Detect which cell encompasses the target text, then output its (x, y) center coordinate. 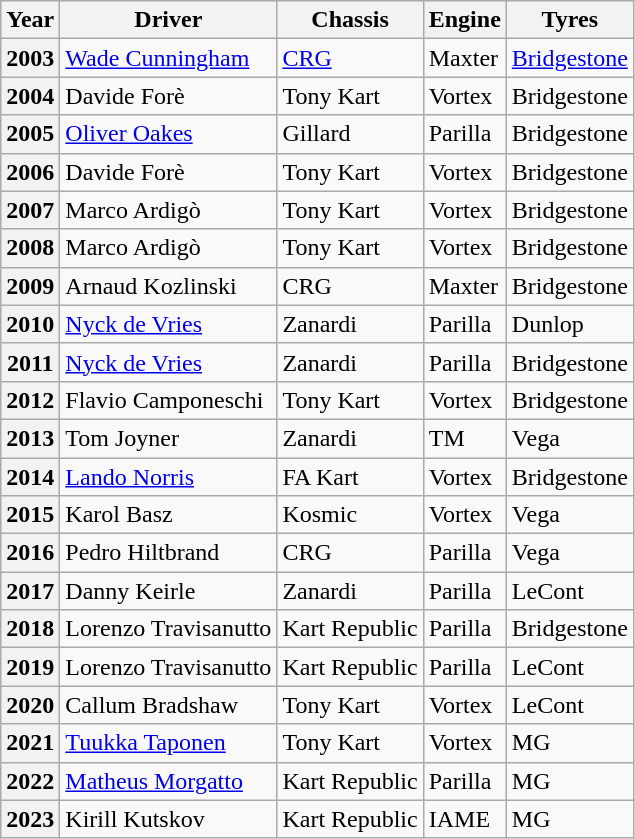
Tom Joyner (168, 438)
2023 (30, 819)
2003 (30, 58)
Engine (464, 20)
Year (30, 20)
Pedro Hiltbrand (168, 553)
2019 (30, 667)
2021 (30, 743)
Tyres (570, 20)
2008 (30, 248)
2022 (30, 781)
Kosmic (350, 515)
Wade Cunningham (168, 58)
2007 (30, 210)
2020 (30, 705)
IAME (464, 819)
TM (464, 438)
Chassis (350, 20)
2017 (30, 591)
2006 (30, 172)
Matheus Morgatto (168, 781)
Kirill Kutskov (168, 819)
Karol Basz (168, 515)
2015 (30, 515)
2010 (30, 324)
Oliver Oakes (168, 134)
2014 (30, 477)
2005 (30, 134)
Danny Keirle (168, 591)
2016 (30, 553)
Gillard (350, 134)
2012 (30, 400)
Callum Bradshaw (168, 705)
2013 (30, 438)
Dunlop (570, 324)
Lando Norris (168, 477)
2011 (30, 362)
Flavio Camponeschi (168, 400)
2018 (30, 629)
2004 (30, 96)
Driver (168, 20)
2009 (30, 286)
Arnaud Kozlinski (168, 286)
FA Kart (350, 477)
Tuukka Taponen (168, 743)
